Detect which cell encompasses the target text, then output its [x, y] center coordinate. 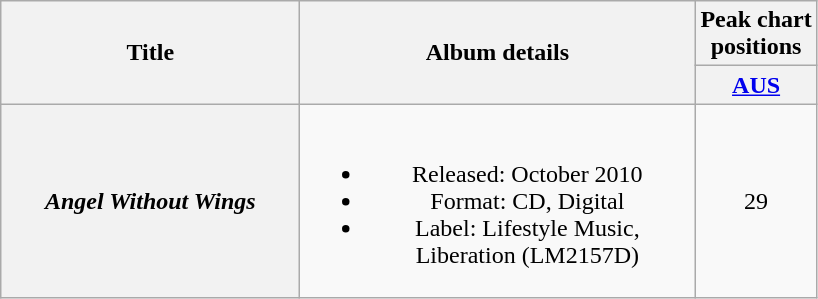
Peak chartpositions [756, 34]
Released: October 2010Format: CD, DigitalLabel: Lifestyle Music, Liberation (LM2157D) [498, 201]
Album details [498, 52]
29 [756, 201]
AUS [756, 85]
Title [150, 52]
Angel Without Wings [150, 201]
